Output the [X, Y] coordinate of the center of the cell containing the given text.  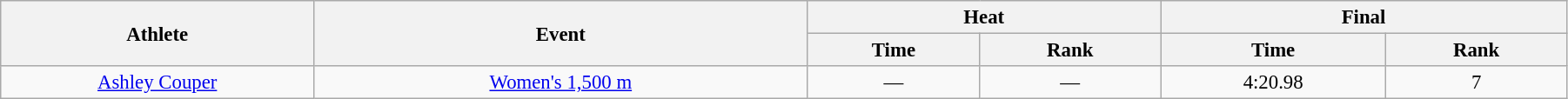
Final [1364, 17]
Athlete [157, 33]
7 [1477, 82]
Heat [984, 17]
Women's 1,500 m [560, 82]
Ashley Couper [157, 82]
4:20.98 [1274, 82]
Event [560, 33]
